Detect which cell encompasses the target text, then output its (X, Y) center coordinate. 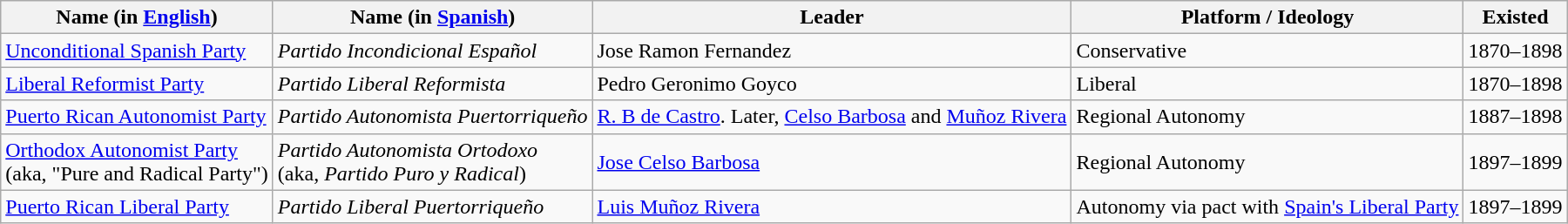
Partido Liberal Reformista (432, 84)
Partido Autonomista Ortodoxo(aka, Partido Puro y Radical) (432, 162)
Existed (1516, 17)
Jose Ramon Fernandez (832, 51)
R. B de Castro. Later, Celso Barbosa and Muñoz Rivera (832, 117)
Orthodox Autonomist Party(aka, "Pure and Radical Party") (138, 162)
1887–1898 (1516, 117)
Partido Autonomista Puertorriqueño (432, 117)
Leader (832, 17)
Puerto Rican Autonomist Party (138, 117)
Platform / Ideology (1267, 17)
Puerto Rican Liberal Party (138, 207)
Liberal Reformist Party (138, 84)
Name (in English) (138, 17)
Conservative (1267, 51)
Liberal (1267, 84)
Luis Muñoz Rivera (832, 207)
Jose Celso Barbosa (832, 162)
Pedro Geronimo Goyco (832, 84)
Autonomy via pact with Spain's Liberal Party (1267, 207)
Name (in Spanish) (432, 17)
Partido Incondicional Español (432, 51)
Unconditional Spanish Party (138, 51)
Partido Liberal Puertorriqueño (432, 207)
